For the text-containing cell, return its midpoint in [x, y] coordinate format. 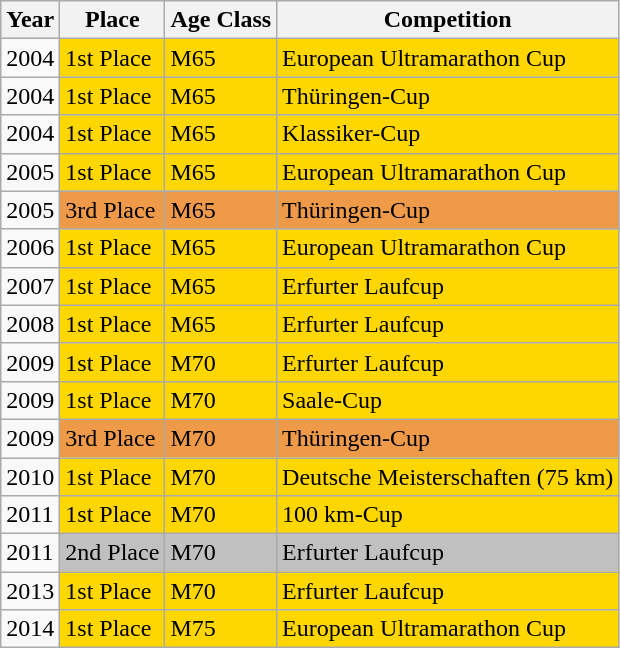
100 km-Cup [448, 515]
2007 [30, 286]
Saale-Cup [448, 400]
2006 [30, 248]
2010 [30, 477]
2nd Place [112, 553]
2014 [30, 629]
Place [112, 20]
Klassiker-Cup [448, 134]
Competition [448, 20]
2013 [30, 591]
M75 [221, 629]
2008 [30, 324]
Year [30, 20]
Deutsche Meisterschaften (75 km) [448, 477]
Age Class [221, 20]
